Capture the cell that displays the provided text and extract its (x, y) central coordinate. 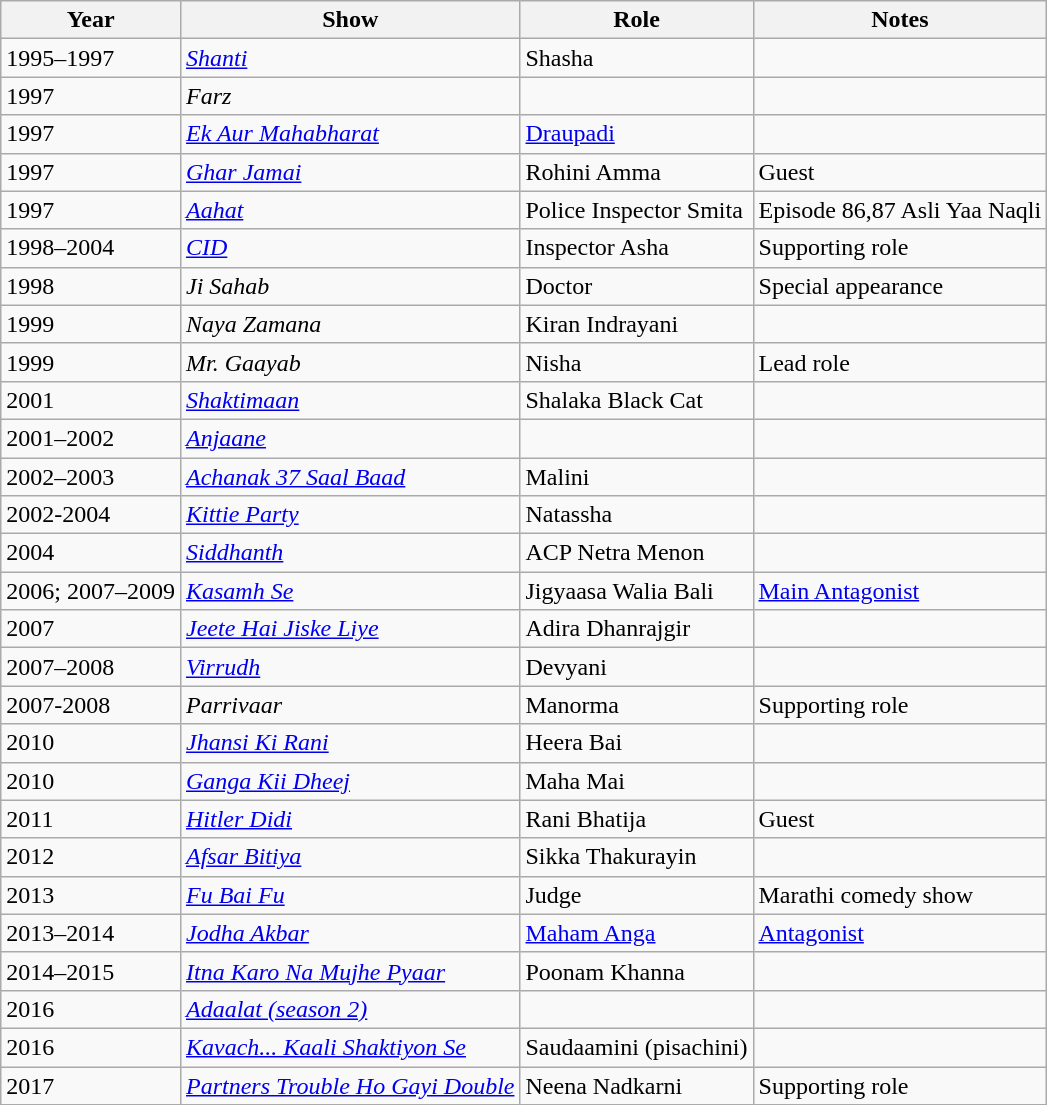
Ji Sahab (350, 286)
Naya Zamana (350, 324)
Special appearance (900, 286)
2011 (91, 819)
Kiran Indrayani (636, 324)
Virrudh (350, 667)
Itna Karo Na Mujhe Pyaar (350, 971)
Jigyaasa Walia Bali (636, 591)
Judge (636, 895)
Sikka Thakurayin (636, 857)
Marathi comedy show (900, 895)
Shanti (350, 58)
Role (636, 20)
Ghar Jamai (350, 172)
Farz (350, 96)
Heera Bai (636, 743)
Aahat (350, 210)
Police Inspector Smita (636, 210)
Maham Anga (636, 933)
Mr. Gaayab (350, 362)
2007–2008 (91, 667)
Achanak 37 Saal Baad (350, 477)
Anjaane (350, 438)
Kasamh Se (350, 591)
Rohini Amma (636, 172)
2004 (91, 553)
Year (91, 20)
2012 (91, 857)
Doctor (636, 286)
Jhansi Ki Rani (350, 743)
Kavach... Kaali Shaktiyon Se (350, 1047)
Maha Mai (636, 781)
Nisha (636, 362)
Poonam Khanna (636, 971)
Parrivaar (350, 705)
Antagonist (900, 933)
2001–2002 (91, 438)
Fu Bai Fu (350, 895)
ACP Netra Menon (636, 553)
2007 (91, 629)
Siddhanth (350, 553)
Adira Dhanrajgir (636, 629)
Ganga Kii Dheej (350, 781)
Inspector Asha (636, 248)
2007-2008 (91, 705)
Episode 86,87 Asli Yaa Naqli (900, 210)
Neena Nadkarni (636, 1085)
2017 (91, 1085)
1998 (91, 286)
Shaktimaan (350, 400)
2001 (91, 400)
Natassha (636, 515)
Show (350, 20)
Hitler Didi (350, 819)
Rani Bhatija (636, 819)
1998–2004 (91, 248)
Lead role (900, 362)
Malini (636, 477)
Manorma (636, 705)
Shasha (636, 58)
2014–2015 (91, 971)
1995–1997 (91, 58)
Devyani (636, 667)
Main Antagonist (900, 591)
Jodha Akbar (350, 933)
CID (350, 248)
Kittie Party (350, 515)
2006; 2007–2009 (91, 591)
Afsar Bitiya (350, 857)
2002-2004 (91, 515)
2013–2014 (91, 933)
Ek Aur Mahabharat (350, 134)
Adaalat (season 2) (350, 1009)
2013 (91, 895)
Notes (900, 20)
Saudaamini (pisachini) (636, 1047)
Shalaka Black Cat (636, 400)
Partners Trouble Ho Gayi Double (350, 1085)
2002–2003 (91, 477)
Draupadi (636, 134)
Jeete Hai Jiske Liye (350, 629)
